Identify which cell holds the provided text, then report its [X, Y] central coordinate. 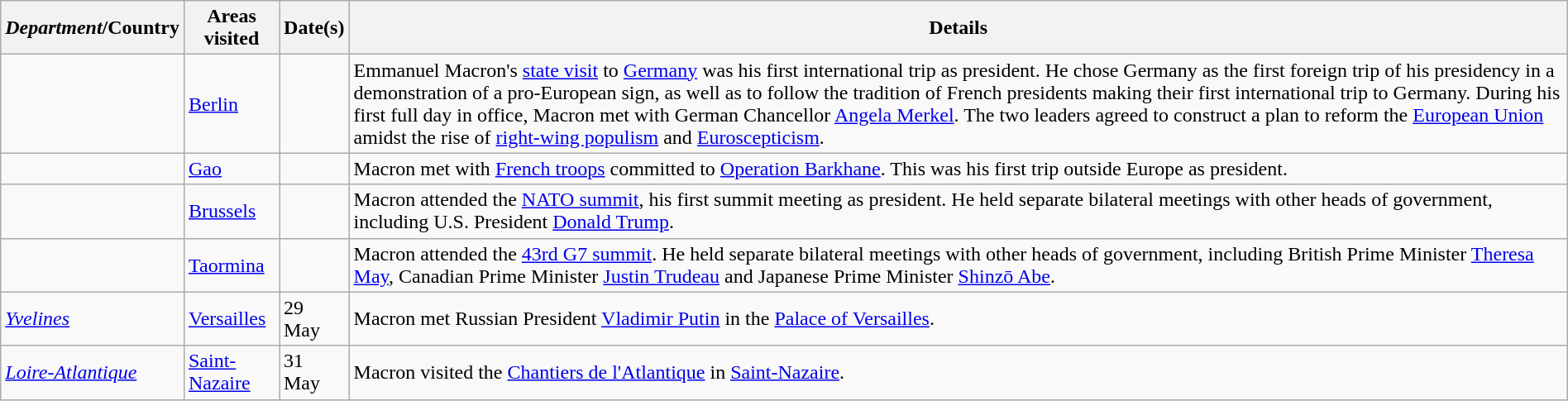
Macron met Russian President Vladimir Putin in the Palace of Versailles. [958, 319]
Saint-Nazaire [232, 372]
Date(s) [314, 28]
Areas visited [232, 28]
Department/Country [93, 28]
Details [958, 28]
29 May [314, 319]
Loire-Atlantique [93, 372]
Brussels [232, 212]
31 May [314, 372]
Berlin [232, 104]
Yvelines [93, 319]
Macron met with French troops committed to Operation Barkhane. This was his first trip outside Europe as president. [958, 169]
Gao [232, 169]
Versailles [232, 319]
Taormina [232, 265]
Macron visited the Chantiers de l'Atlantique in Saint-Nazaire. [958, 372]
